Return the [x, y] coordinate for the center point of the cell that contains the specified text.  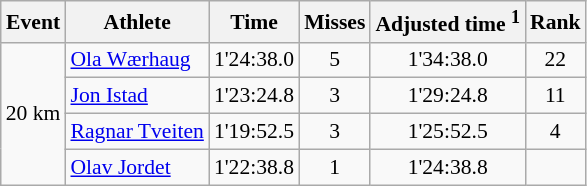
11 [556, 96]
Misses [334, 22]
Rank [556, 22]
1'22:38.8 [254, 167]
1'23:24.8 [254, 96]
5 [334, 60]
1 [334, 167]
Jon Istad [136, 96]
1'34:38.0 [448, 60]
Event [34, 22]
20 km [34, 113]
1'24:38.8 [448, 167]
Athlete [136, 22]
Olav Jordet [136, 167]
1'24:38.0 [254, 60]
Time [254, 22]
Adjusted time 1 [448, 22]
22 [556, 60]
1'25:52.5 [448, 132]
Ola Wærhaug [136, 60]
Ragnar Tveiten [136, 132]
4 [556, 132]
1'19:52.5 [254, 132]
1'29:24.8 [448, 96]
